Output the [x, y] coordinate of the center of the cell containing the given text.  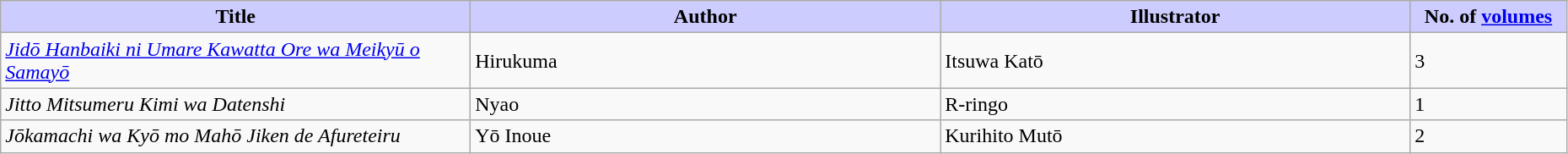
Jitto Mitsumeru Kimi wa Datenshi [236, 104]
R-ringo [1176, 104]
Title [236, 17]
Kurihito Mutō [1176, 136]
3 [1489, 61]
Nyao [705, 104]
Illustrator [1176, 17]
1 [1489, 104]
Author [705, 17]
Itsuwa Katō [1176, 61]
Yō Inoue [705, 136]
2 [1489, 136]
Hirukuma [705, 61]
No. of volumes [1489, 17]
Jidō Hanbaiki ni Umare Kawatta Ore wa Meikyū o Samayō [236, 61]
Jōkamachi wa Kyō mo Mahō Jiken de Afureteiru [236, 136]
